Pinpoint the cell where the given text exists, returning its (X, Y) midpoint coordinate. 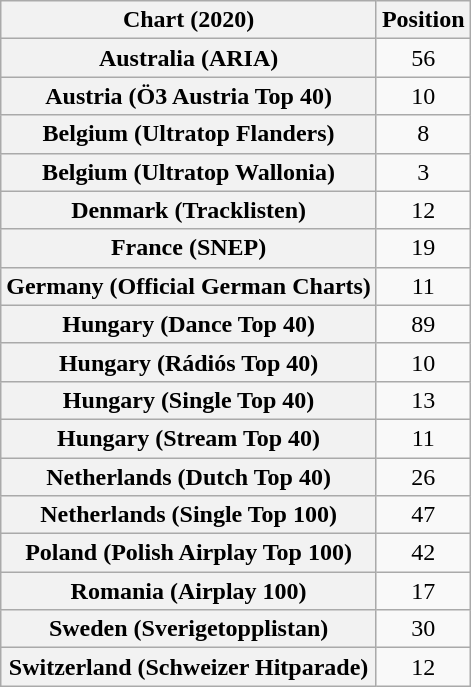
Hungary (Stream Top 40) (189, 438)
3 (423, 172)
Netherlands (Dutch Top 40) (189, 477)
Hungary (Rádiós Top 40) (189, 362)
Belgium (Ultratop Wallonia) (189, 172)
13 (423, 400)
30 (423, 629)
89 (423, 324)
Denmark (Tracklisten) (189, 210)
Netherlands (Single Top 100) (189, 515)
Austria (Ö3 Austria Top 40) (189, 96)
Chart (2020) (189, 20)
Belgium (Ultratop Flanders) (189, 134)
56 (423, 58)
Hungary (Dance Top 40) (189, 324)
France (SNEP) (189, 248)
Hungary (Single Top 40) (189, 400)
Poland (Polish Airplay Top 100) (189, 553)
Australia (ARIA) (189, 58)
47 (423, 515)
42 (423, 553)
8 (423, 134)
17 (423, 591)
Sweden (Sverigetopplistan) (189, 629)
Romania (Airplay 100) (189, 591)
26 (423, 477)
Germany (Official German Charts) (189, 286)
Switzerland (Schweizer Hitparade) (189, 667)
Position (423, 20)
19 (423, 248)
